Capture the cell that displays the provided text and extract its [X, Y] central coordinate. 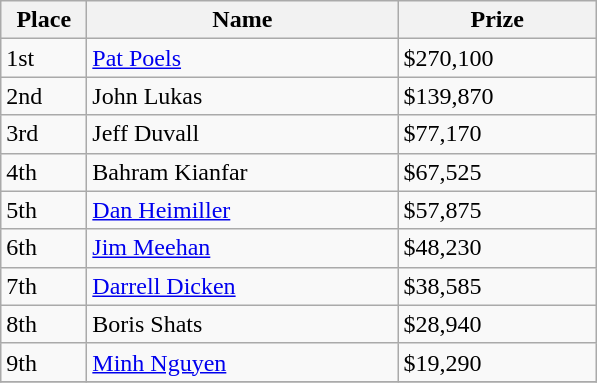
Name [242, 20]
Dan Heimiller [242, 210]
4th [44, 172]
7th [44, 286]
$38,585 [498, 286]
6th [44, 248]
1st [44, 58]
9th [44, 362]
Boris Shats [242, 324]
Place [44, 20]
Pat Poels [242, 58]
3rd [44, 134]
Bahram Kianfar [242, 172]
$270,100 [498, 58]
$77,170 [498, 134]
$57,875 [498, 210]
8th [44, 324]
5th [44, 210]
Jim Meehan [242, 248]
Jeff Duvall [242, 134]
Minh Nguyen [242, 362]
$67,525 [498, 172]
$19,290 [498, 362]
Darrell Dicken [242, 286]
Prize [498, 20]
$139,870 [498, 96]
John Lukas [242, 96]
$28,940 [498, 324]
$48,230 [498, 248]
2nd [44, 96]
